Determine the [X, Y] coordinate at the center of the cell enclosing the given text.  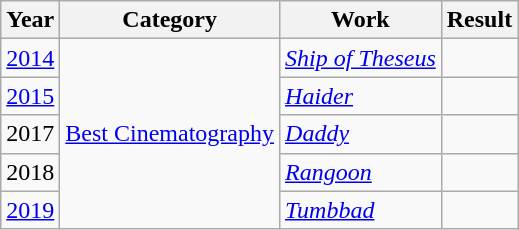
Best Cinematography [170, 134]
2014 [30, 58]
Haider [361, 96]
Tumbbad [361, 210]
Year [30, 20]
Daddy [361, 134]
Result [479, 20]
Category [170, 20]
Rangoon [361, 172]
2018 [30, 172]
Work [361, 20]
2015 [30, 96]
2019 [30, 210]
Ship of Theseus [361, 58]
2017 [30, 134]
